Scan for the cell matching the given text and deliver its (X, Y) coordinate at center. 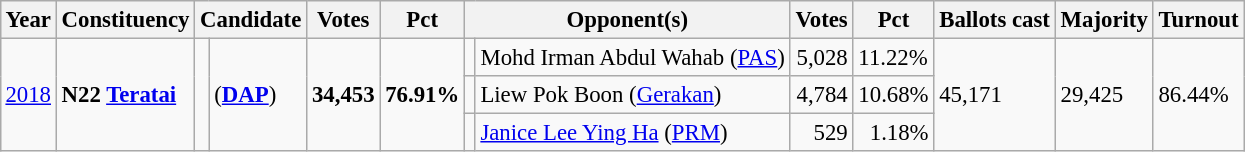
(DAP) (258, 94)
Mohd Irman Abdul Wahab (PAS) (632, 57)
45,171 (994, 94)
11.22% (894, 57)
Candidate (251, 20)
76.91% (422, 94)
Constituency (125, 20)
10.68% (894, 95)
34,453 (344, 94)
Majority (1104, 20)
1.18% (894, 133)
Opponent(s) (627, 20)
Year (28, 20)
N22 Teratai (125, 94)
2018 (28, 94)
Turnout (1198, 20)
Liew Pok Boon (Gerakan) (632, 95)
4,784 (822, 95)
29,425 (1104, 94)
529 (822, 133)
Ballots cast (994, 20)
Janice Lee Ying Ha (PRM) (632, 133)
86.44% (1198, 94)
5,028 (822, 57)
